Pinpoint the cell where the given text exists, returning its (X, Y) midpoint coordinate. 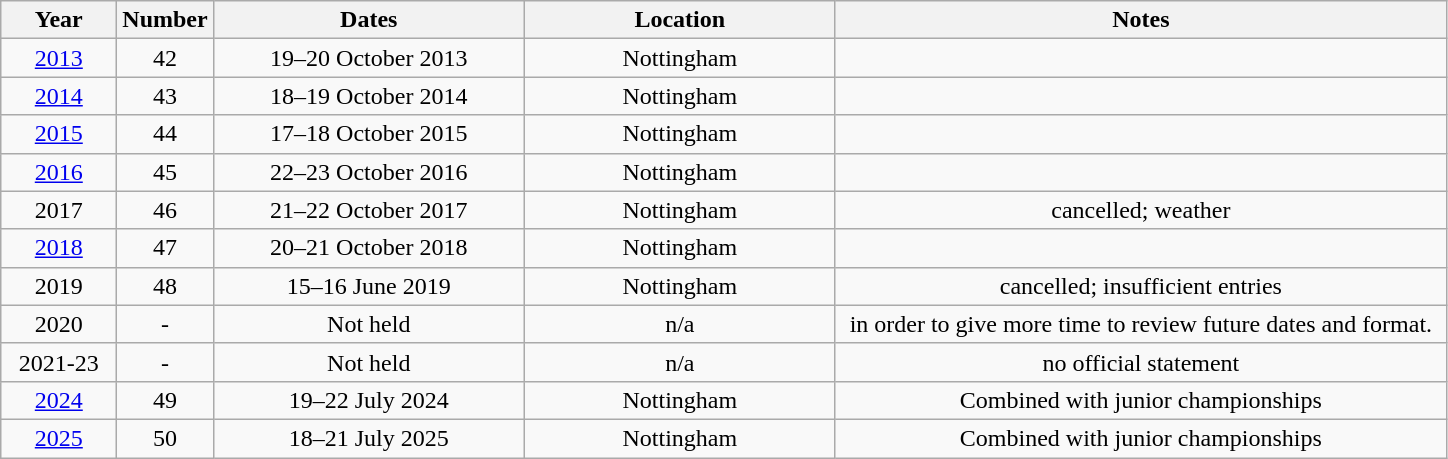
48 (165, 286)
2024 (59, 400)
15–16 June 2019 (368, 286)
2014 (59, 96)
Number (165, 20)
cancelled; weather (1140, 210)
19–22 July 2024 (368, 400)
20–21 October 2018 (368, 248)
21–22 October 2017 (368, 210)
2020 (59, 324)
2021-23 (59, 362)
2019 (59, 286)
2016 (59, 172)
2025 (59, 438)
no official statement (1140, 362)
46 (165, 210)
42 (165, 58)
43 (165, 96)
Year (59, 20)
18–19 October 2014 (368, 96)
in order to give more time to review future dates and format. (1140, 324)
17–18 October 2015 (368, 134)
Notes (1140, 20)
47 (165, 248)
cancelled; insufficient entries (1140, 286)
Location (680, 20)
50 (165, 438)
18–21 July 2025 (368, 438)
2018 (59, 248)
2015 (59, 134)
49 (165, 400)
2013 (59, 58)
19–20 October 2013 (368, 58)
45 (165, 172)
22–23 October 2016 (368, 172)
2017 (59, 210)
44 (165, 134)
Dates (368, 20)
